Provide the (X, Y) coordinate of the cell's center where the given text is located.  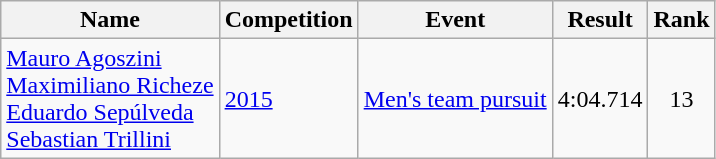
Competition (288, 20)
Result (600, 20)
Rank (682, 20)
2015 (288, 98)
Event (455, 20)
13 (682, 98)
Mauro AgosziniMaximiliano RichezeEduardo SepúlvedaSebastian Trillini (110, 98)
4:04.714 (600, 98)
Name (110, 20)
Men's team pursuit (455, 98)
